For the text-containing cell, return its midpoint in [x, y] coordinate format. 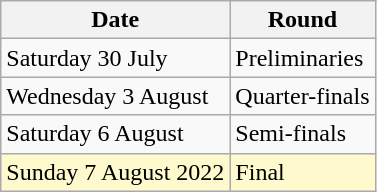
Final [302, 172]
Date [116, 20]
Semi-finals [302, 134]
Wednesday 3 August [116, 96]
Round [302, 20]
Sunday 7 August 2022 [116, 172]
Saturday 30 July [116, 58]
Saturday 6 August [116, 134]
Preliminaries [302, 58]
Quarter-finals [302, 96]
